Provide the [x, y] coordinate of the cell's center where the given text is located.  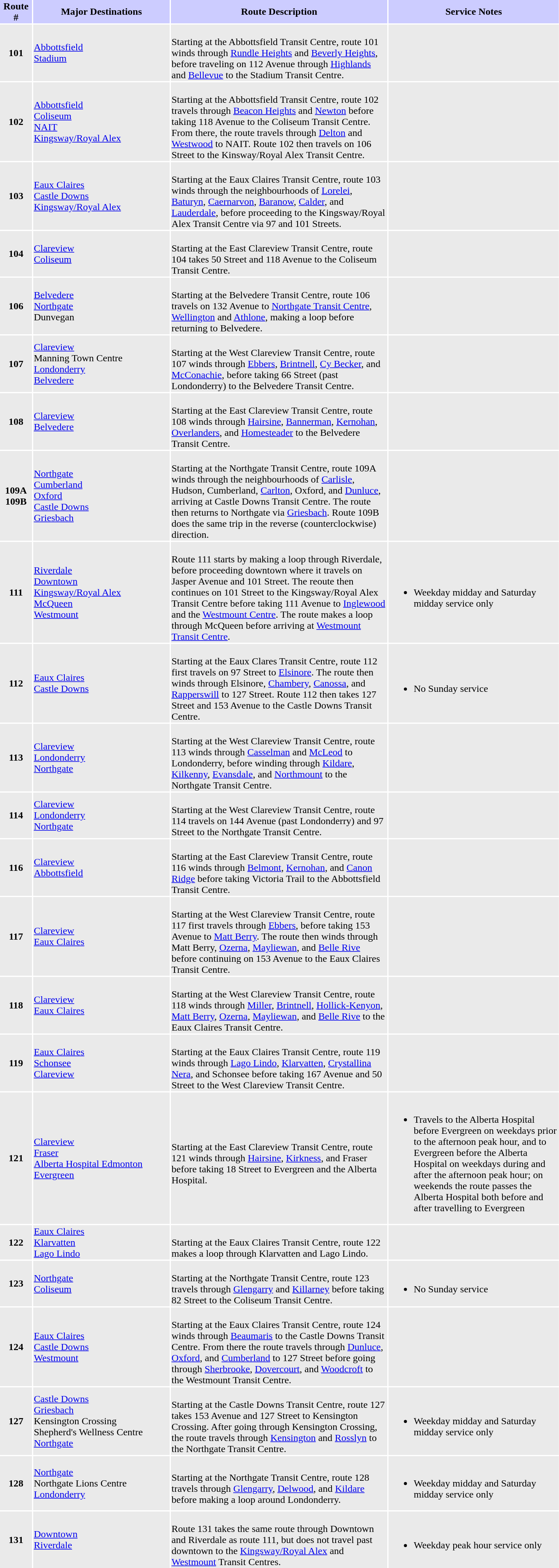
BelvedereNorthgateDunvegan [102, 306]
Eaux ClairesSchonseeClareview [102, 1063]
NorthgateCumberlandOxfordCastle DownsGriesbach [102, 496]
116 [16, 868]
106 [16, 306]
Service Notes [474, 11]
Starting at the West Clareview Transit Centre, route 114 travels on 144 Avenue (past Londonderry) and 97 Street to the Northgate Transit Centre. [279, 815]
101 [16, 53]
Weekday peak hour service only [474, 1540]
104 [16, 254]
127 [16, 1421]
111 [16, 592]
109A109B [16, 496]
131 [16, 1540]
ClareviewAbbottsfield [102, 868]
119 [16, 1063]
Castle DownsGriesbachKensington CrossingShepherd's Wellness CentreNorthgate [102, 1421]
NorthgateNorthgate Lions CentreLondonderry [102, 1483]
102 [16, 122]
Eaux ClairesKlarvattenLago Lindo [102, 1242]
NorthgateColiseum [102, 1284]
Eaux ClairesCastle DownsWestmount [102, 1347]
Eaux ClairesCastle Downs [102, 683]
Major Destinations [102, 11]
Starting at the Eaux Claires Transit Centre, route 122 makes a loop through Klarvatten and Lago Lindo. [279, 1242]
103 [16, 196]
118 [16, 1005]
122 [16, 1242]
Route Description [279, 11]
Eaux ClairesCastle DownsKingsway/Royal Alex [102, 196]
113 [16, 758]
Route # [16, 11]
121 [16, 1158]
ClareviewManning Town CentreLondonderryBelvedere [102, 364]
124 [16, 1347]
128 [16, 1483]
ClareviewColiseum [102, 254]
DowntownRiverdale [102, 1540]
AbbottsfieldStadium [102, 53]
ClareviewFraserAlberta Hospital EdmontonEvergreen [102, 1158]
AbbottsfieldColiseumNAITKingsway/Royal Alex [102, 122]
Starting at the Northgate Transit Centre, route 123 travels through Glengarry and Killarney before taking 82 Street to the Coliseum Transit Centre. [279, 1284]
Starting at the East Clareview Transit Centre, route 104 takes 50 Street and 118 Avenue to the Coliseum Transit Centre. [279, 254]
108 [16, 421]
114 [16, 815]
ClareviewBelvedere [102, 421]
117 [16, 936]
107 [16, 364]
Starting at the Northgate Transit Centre, route 128 travels through Glengarry, Delwood, and Kildare before making a loop around Londonderry. [279, 1483]
123 [16, 1284]
112 [16, 683]
RiverdaleDowntownKingsway/Royal AlexMcQueenWestmount [102, 592]
